Pinpoint the cell where the given text exists, returning its (X, Y) midpoint coordinate. 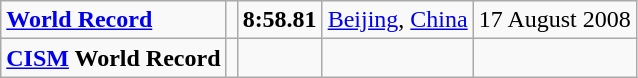
17 August 2008 (554, 20)
World Record (114, 20)
Beijing, China (398, 20)
CISM World Record (114, 58)
8:58.81 (280, 20)
